Find where the given text appears and provide that cell's center as (X, Y) coordinate. 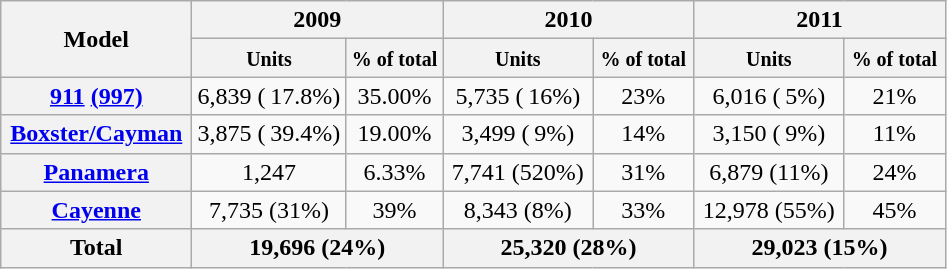
3,150 ( 9%) (769, 134)
5,735 ( 16%) (518, 96)
19,696 (24%) (318, 248)
14% (644, 134)
29,023 (15%) (820, 248)
23% (644, 96)
35.00% (394, 96)
Panamera (96, 172)
6,839 ( 17.8%) (269, 96)
911 (997) (96, 96)
Boxster/Cayman (96, 134)
Cayenne (96, 210)
Total (96, 248)
19.00% (394, 134)
Model (96, 39)
25,320 (28%) (568, 248)
3,499 ( 9%) (518, 134)
45% (894, 210)
31% (644, 172)
6,016 ( 5%) (769, 96)
39% (394, 210)
6.33% (394, 172)
6,879 (11%) (769, 172)
12,978 (55%) (769, 210)
11% (894, 134)
3,875 ( 39.4%) (269, 134)
21% (894, 96)
2010 (568, 20)
24% (894, 172)
33% (644, 210)
8,343 (8%) (518, 210)
1,247 (269, 172)
2009 (318, 20)
7,741 (520%) (518, 172)
2011 (820, 20)
7,735 (31%) (269, 210)
